Return (X, Y) of the center of cell containing provided text 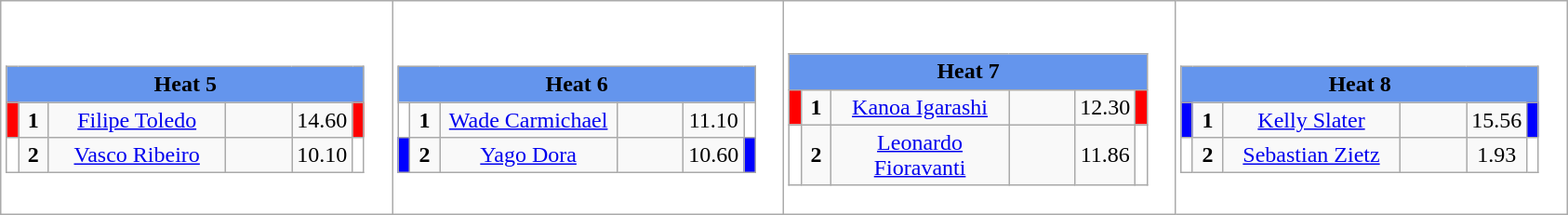
Kelly Slater (1311, 120)
11.10 (714, 120)
Heat 8 1 Kelly Slater 15.56 2 Sebastian Zietz 1.93 (1371, 108)
14.60 (322, 120)
Leonardo Fioravanti (921, 155)
Filipe Toledo (138, 120)
Heat 8 (1360, 85)
Heat 5 1 Filipe Toledo 14.60 2 Vasco Ribeiro 10.10 (197, 108)
12.30 (1105, 107)
Wade Carmichael (528, 120)
Vasco Ribeiro (138, 155)
Heat 5 (185, 85)
Kanoa Igarashi (921, 107)
Heat 6 (577, 85)
Heat 7 (968, 72)
Heat 6 1 Wade Carmichael 11.10 2 Yago Dora 10.60 (588, 108)
1.93 (1497, 155)
11.86 (1105, 155)
Yago Dora (528, 155)
Heat 7 1 Kanoa Igarashi 12.30 2 Leonardo Fioravanti 11.86 (980, 108)
15.56 (1497, 120)
Sebastian Zietz (1311, 155)
10.60 (714, 155)
10.10 (322, 155)
